Find where the given text appears and provide that cell's center as [x, y] coordinate. 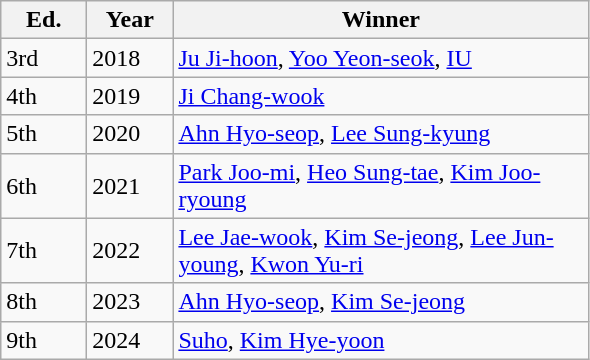
Year [130, 20]
2018 [130, 58]
Ahn Hyo-seop, Lee Sung-kyung [381, 134]
4th [44, 96]
Ju Ji-hoon, Yoo Yeon-seok, IU [381, 58]
2022 [130, 250]
Ahn Hyo-seop, Kim Se-jeong [381, 302]
8th [44, 302]
Lee Jae-wook, Kim Se-jeong, Lee Jun-young, Kwon Yu-ri [381, 250]
Suho, Kim Hye-yoon [381, 340]
9th [44, 340]
2023 [130, 302]
2024 [130, 340]
Ji Chang-wook [381, 96]
2020 [130, 134]
2019 [130, 96]
Winner [381, 20]
2021 [130, 186]
Park Joo-mi, Heo Sung-tae, Kim Joo-ryoung [381, 186]
5th [44, 134]
Ed. [44, 20]
6th [44, 186]
7th [44, 250]
3rd [44, 58]
